From the cell containing the given text, extract its center point as [x, y] coordinate. 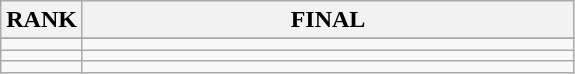
FINAL [328, 20]
RANK [42, 20]
